Find where the given text appears and provide that cell's center as (X, Y) coordinate. 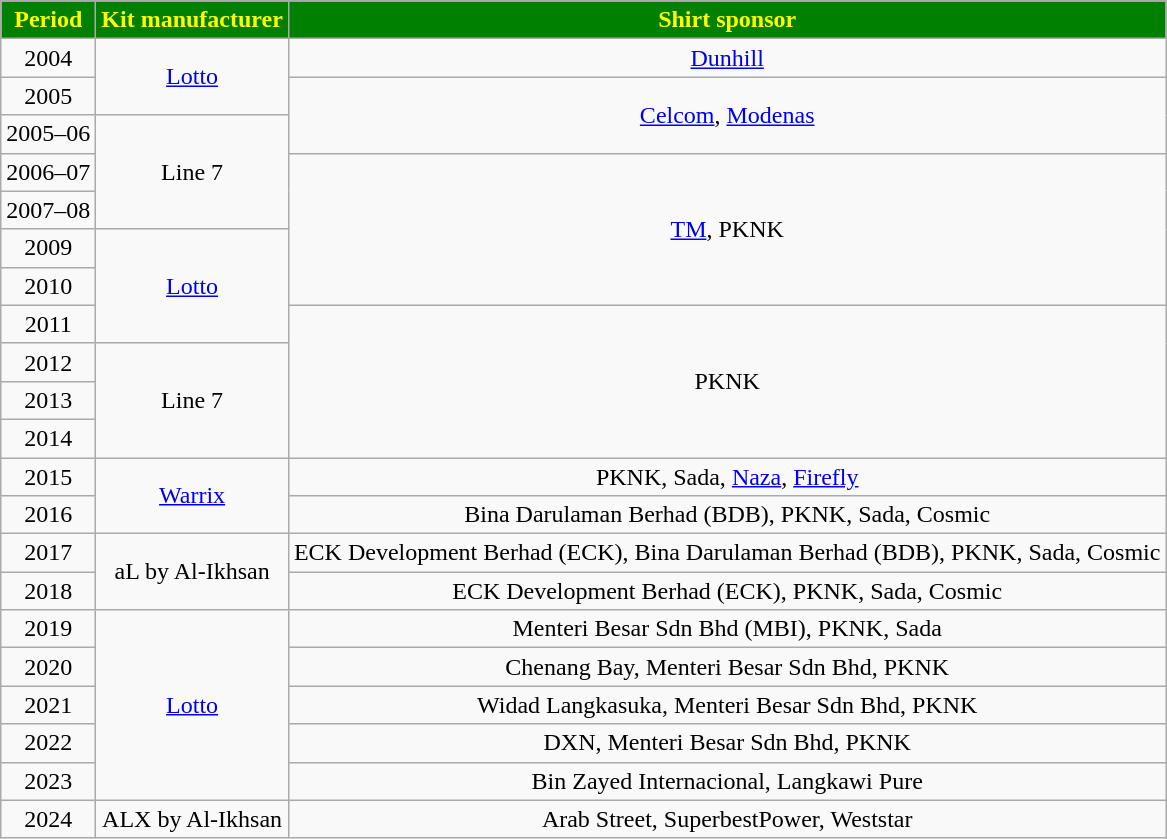
2011 (48, 324)
Arab Street, SuperbestPower, Weststar (727, 819)
2009 (48, 248)
2013 (48, 400)
Bina Darulaman Berhad (BDB), PKNK, Sada, Cosmic (727, 515)
ECK Development Berhad (ECK), Bina Darulaman Berhad (BDB), PKNK, Sada, Cosmic (727, 553)
2007–08 (48, 210)
2019 (48, 629)
Bin Zayed Internacional, Langkawi Pure (727, 781)
PKNK, Sada, Naza, Firefly (727, 477)
2020 (48, 667)
2022 (48, 743)
2021 (48, 705)
2006–07 (48, 172)
2014 (48, 438)
2023 (48, 781)
Widad Langkasuka, Menteri Besar Sdn Bhd, PKNK (727, 705)
2017 (48, 553)
Chenang Bay, Menteri Besar Sdn Bhd, PKNK (727, 667)
Menteri Besar Sdn Bhd (MBI), PKNK, Sada (727, 629)
TM, PKNK (727, 229)
2018 (48, 591)
ALX by Al-Ikhsan (192, 819)
DXN, Menteri Besar Sdn Bhd, PKNK (727, 743)
2015 (48, 477)
2004 (48, 58)
ECK Development Berhad (ECK), PKNK, Sada, Cosmic (727, 591)
2010 (48, 286)
Dunhill (727, 58)
2005–06 (48, 134)
Shirt sponsor (727, 20)
PKNK (727, 381)
2005 (48, 96)
2024 (48, 819)
aL by Al-Ikhsan (192, 572)
Celcom, Modenas (727, 115)
2016 (48, 515)
Period (48, 20)
2012 (48, 362)
Kit manufacturer (192, 20)
Warrix (192, 496)
